Extract the [X, Y] coordinate from the center of the cell holding the provided text.  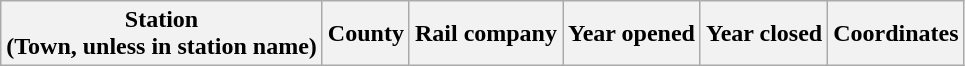
Year opened [631, 34]
Year closed [764, 34]
Rail company [486, 34]
Coordinates [896, 34]
County [366, 34]
Station(Town, unless in station name) [162, 34]
